Output the [x, y] coordinate of the center of the cell containing the given text.  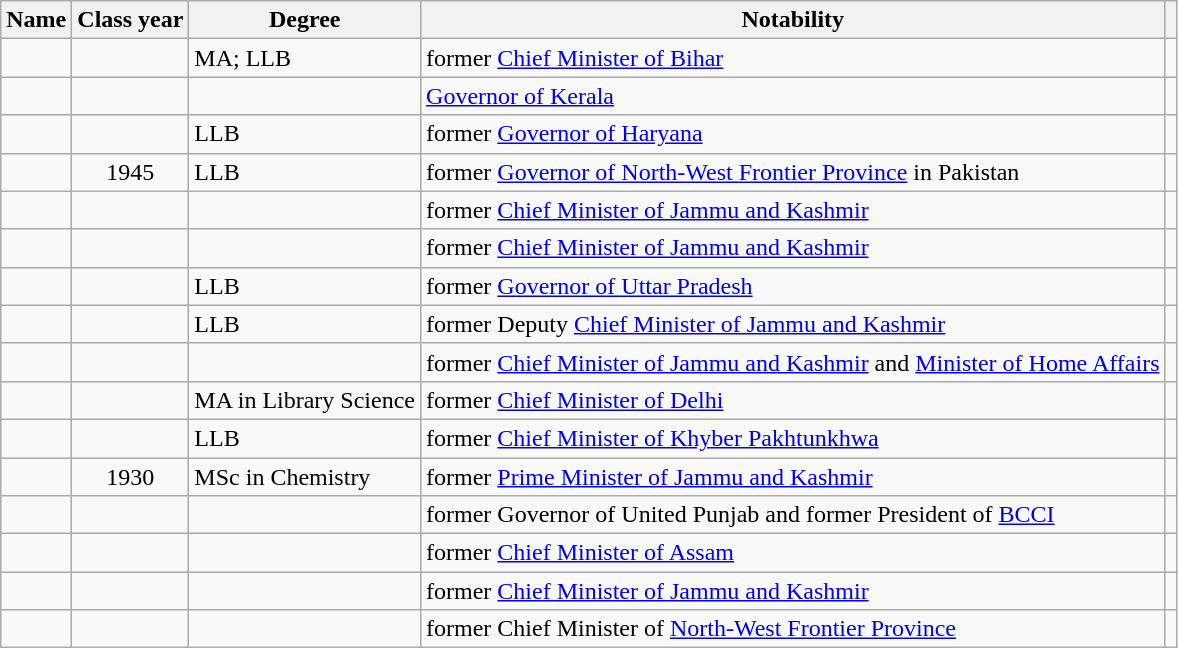
MSc in Chemistry [305, 477]
1945 [130, 172]
MA in Library Science [305, 400]
former Prime Minister of Jammu and Kashmir [793, 477]
former Governor of United Punjab and former President of BCCI [793, 515]
former Chief Minister of Assam [793, 553]
former Governor of Haryana [793, 134]
Name [36, 20]
Degree [305, 20]
former Chief Minister of Jammu and Kashmir and Minister of Home Affairs [793, 362]
1930 [130, 477]
former Governor of North-West Frontier Province in Pakistan [793, 172]
former Chief Minister of Delhi [793, 400]
former Chief Minister of Bihar [793, 58]
former Chief Minister of North-West Frontier Province [793, 629]
MA; LLB [305, 58]
former Deputy Chief Minister of Jammu and Kashmir [793, 324]
former Governor of Uttar Pradesh [793, 286]
Class year [130, 20]
Governor of Kerala [793, 96]
Notability [793, 20]
former Chief Minister of Khyber Pakhtunkhwa [793, 438]
